From the cell containing the given text, extract its center point as (X, Y) coordinate. 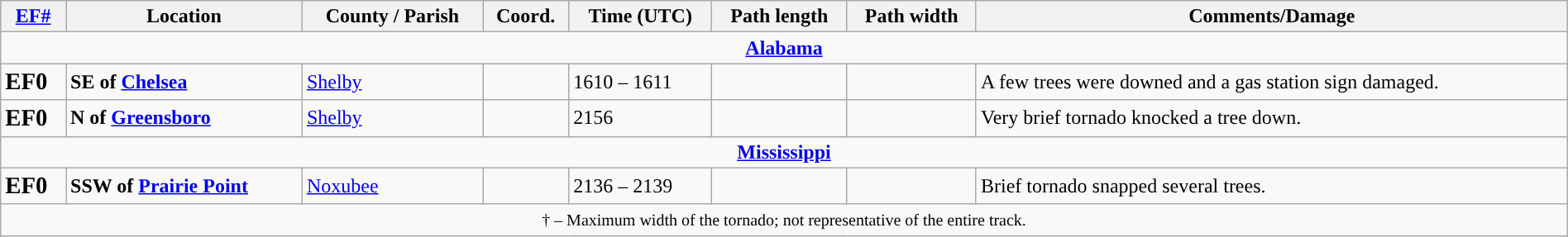
Coord. (526, 17)
Alabama (784, 48)
2136 – 2139 (640, 186)
† – Maximum width of the tornado; not representative of the entire track. (784, 220)
Noxubee (392, 186)
Location (184, 17)
Comments/Damage (1272, 17)
County / Parish (392, 17)
Very brief tornado knocked a tree down. (1272, 118)
1610 – 1611 (640, 82)
Path width (911, 17)
SE of Chelsea (184, 82)
Brief tornado snapped several trees. (1272, 186)
N of Greensboro (184, 118)
2156 (640, 118)
EF# (33, 17)
A few trees were downed and a gas station sign damaged. (1272, 82)
Mississippi (784, 152)
Time (UTC) (640, 17)
Path length (779, 17)
SSW of Prairie Point (184, 186)
